Detect which cell encompasses the target text, then output its (X, Y) center coordinate. 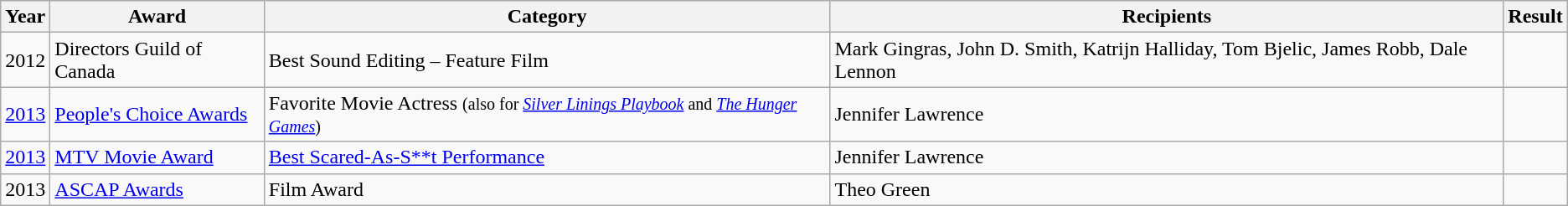
Best Scared-As-S**t Performance (547, 157)
Mark Gingras, John D. Smith, Katrijn Halliday, Tom Bjelic, James Robb, Dale Lennon (1167, 60)
MTV Movie Award (157, 157)
Award (157, 17)
Theo Green (1167, 189)
Category (547, 17)
2012 (25, 60)
Favorite Movie Actress (also for Silver Linings Playbook and The Hunger Games) (547, 114)
Recipients (1167, 17)
Film Award (547, 189)
Directors Guild of Canada (157, 60)
People's Choice Awards (157, 114)
Result (1535, 17)
ASCAP Awards (157, 189)
Year (25, 17)
Best Sound Editing – Feature Film (547, 60)
